Provide the [x, y] coordinate of the cell's center where the given text is located.  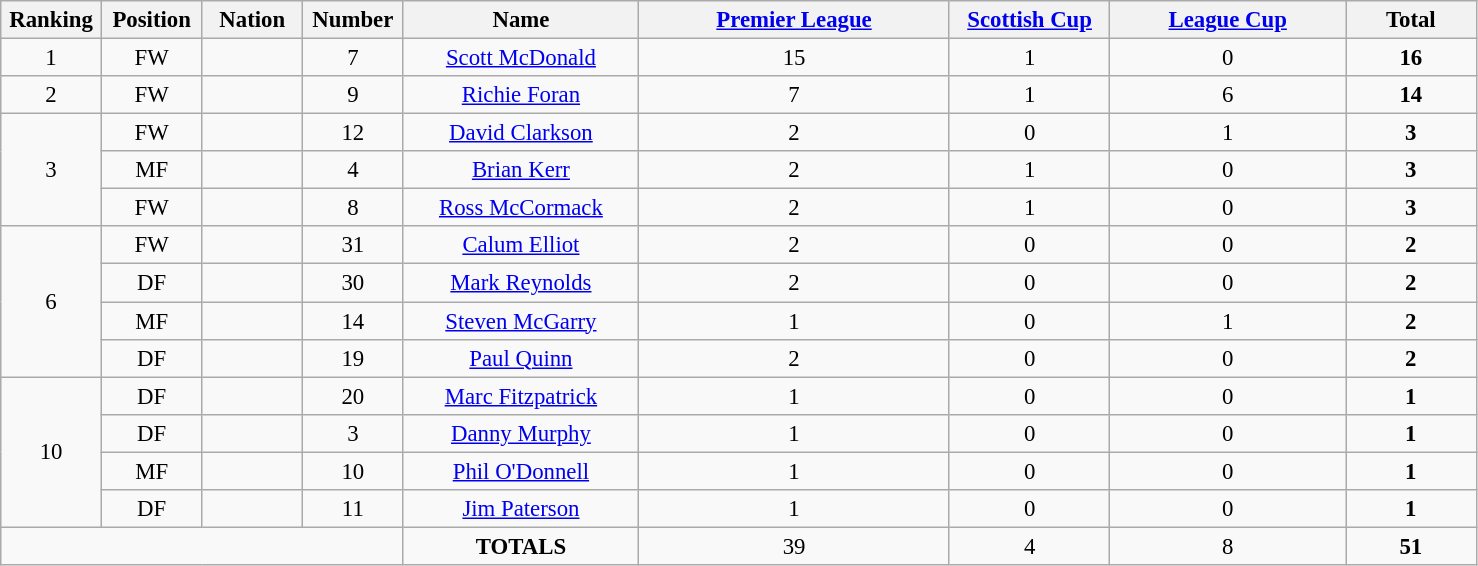
31 [354, 245]
Calum Elliot [521, 245]
TOTALS [521, 546]
Phil O'Donnell [521, 471]
12 [354, 133]
15 [794, 58]
Danny Murphy [521, 433]
Ross McCormack [521, 208]
Position [152, 20]
30 [354, 283]
39 [794, 546]
Premier League [794, 20]
Steven McGarry [521, 321]
David Clarkson [521, 133]
League Cup [1228, 20]
19 [354, 358]
51 [1412, 546]
Paul Quinn [521, 358]
Number [354, 20]
Name [521, 20]
Richie Foran [521, 95]
Ranking [52, 20]
20 [354, 396]
Scottish Cup [1030, 20]
Total [1412, 20]
11 [354, 509]
Brian Kerr [521, 170]
Jim Paterson [521, 509]
Mark Reynolds [521, 283]
9 [354, 95]
16 [1412, 58]
Marc Fitzpatrick [521, 396]
Scott McDonald [521, 58]
Nation [252, 20]
